Detect which cell encompasses the target text, then output its [X, Y] center coordinate. 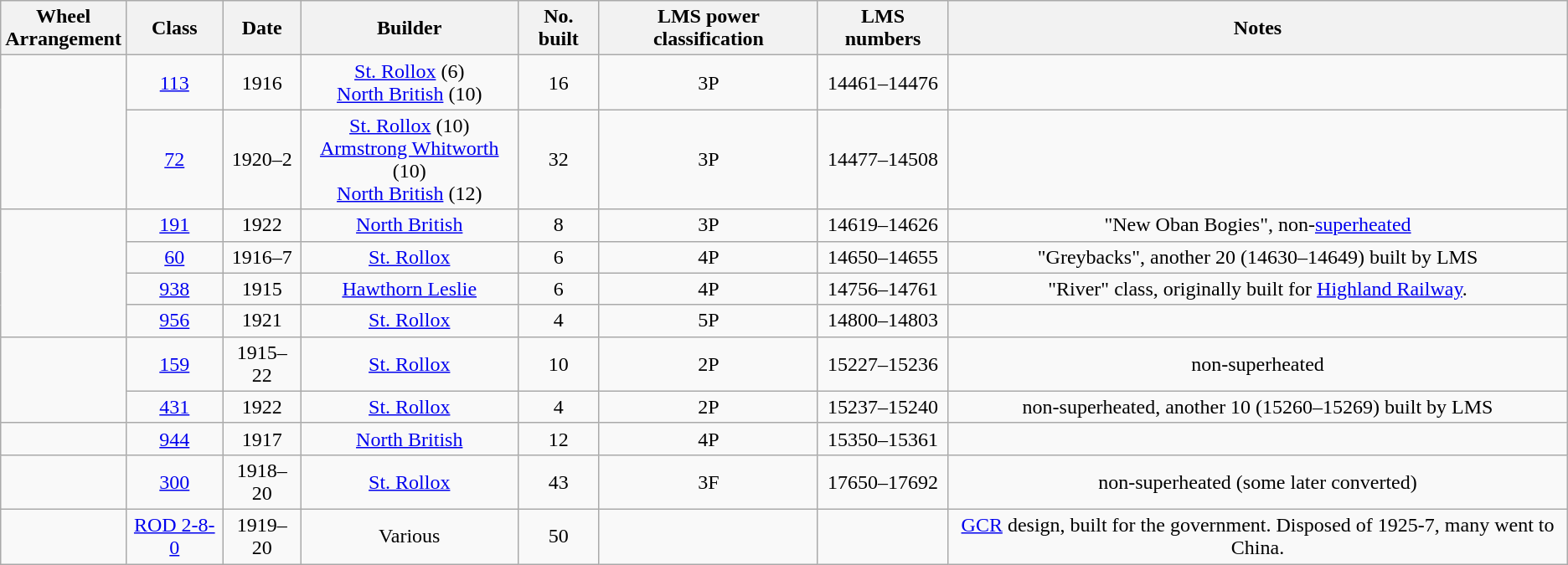
1915 [261, 289]
60 [174, 257]
non-superheated [1258, 363]
43 [558, 482]
10 [558, 363]
"New Oban Bogies", non-superheated [1258, 225]
3F [709, 482]
14461–14476 [883, 82]
GCR design, built for the government. Disposed of 1925-7, many went to China. [1258, 536]
113 [174, 82]
Various [409, 536]
72 [174, 159]
ROD 2-8-0 [174, 536]
12 [558, 439]
8 [558, 225]
15237–15240 [883, 407]
1917 [261, 439]
1921 [261, 321]
300 [174, 482]
14756–14761 [883, 289]
15350–15361 [883, 439]
Class [174, 28]
17650–17692 [883, 482]
1915–22 [261, 363]
15227–15236 [883, 363]
159 [174, 363]
50 [558, 536]
non-superheated (some later converted) [1258, 482]
14800–14803 [883, 321]
Hawthorn Leslie [409, 289]
"River" class, originally built for Highland Railway. [1258, 289]
LMS numbers [883, 28]
WheelArrangement [64, 28]
32 [558, 159]
No. built [558, 28]
1918–20 [261, 482]
St. Rollox (6)North British (10) [409, 82]
1919–20 [261, 536]
14477–14508 [883, 159]
Builder [409, 28]
944 [174, 439]
191 [174, 225]
14650–14655 [883, 257]
1916 [261, 82]
16 [558, 82]
Notes [1258, 28]
Date [261, 28]
"Greybacks", another 20 (14630–14649) built by LMS [1258, 257]
LMS power classification [709, 28]
1920–2 [261, 159]
938 [174, 289]
1916–7 [261, 257]
5P [709, 321]
non-superheated, another 10 (15260–15269) built by LMS [1258, 407]
St. Rollox (10) Armstrong Whitworth (10) North British (12) [409, 159]
956 [174, 321]
431 [174, 407]
14619–14626 [883, 225]
